Extract the (X, Y) coordinate from the center of the cell holding the provided text.  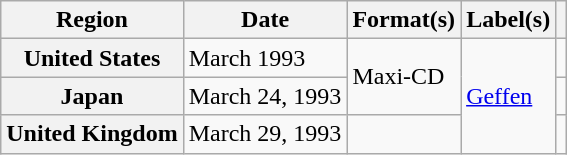
Maxi-CD (404, 77)
Japan (92, 96)
March 1993 (265, 58)
United States (92, 58)
Region (92, 20)
Label(s) (508, 20)
March 29, 1993 (265, 134)
March 24, 1993 (265, 96)
Date (265, 20)
United Kingdom (92, 134)
Geffen (508, 96)
Format(s) (404, 20)
